Detect which cell encompasses the target text, then output its [x, y] center coordinate. 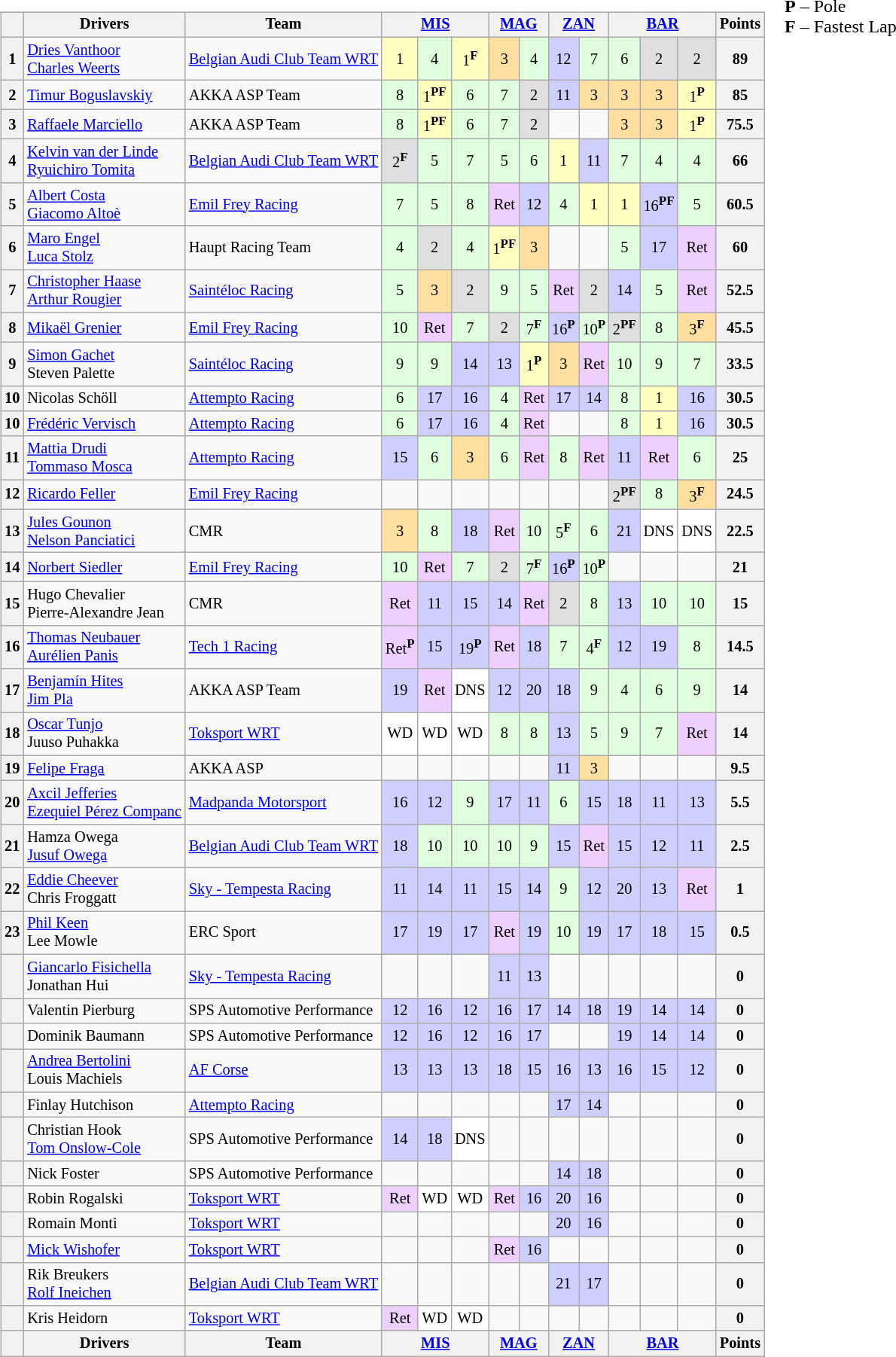
Timur Boguslavskiy [104, 95]
Madpanda Motorsport [283, 803]
Tech 1 Racing [283, 647]
60.5 [740, 205]
Norbert Siedler [104, 568]
22 [12, 889]
Rik Breukers Rolf Ineichen [104, 1284]
1F [470, 59]
Haupt Racing Team [283, 248]
25 [740, 458]
Kris Heidorn [104, 1319]
2.5 [740, 846]
75.5 [740, 125]
52.5 [740, 291]
Ricardo Feller [104, 494]
Oscar Tunjo Juuso Puhakka [104, 734]
9.5 [740, 768]
45.5 [740, 327]
Simon Gachet Steven Palette [104, 364]
Phil Keen Lee Mowle [104, 933]
ERC Sport [283, 933]
Felipe Fraga [104, 768]
Christian Hook Tom Onslow-Cole [104, 1139]
Thomas Neubauer Aurélien Panis [104, 647]
Andrea Bertolini Louis Machiels [104, 1070]
Dominik Baumann [104, 1036]
23 [12, 933]
Finlay Hutchison [104, 1105]
Nicolas Schöll [104, 398]
22.5 [740, 531]
14.5 [740, 647]
19P [470, 647]
Valentin Pierburg [104, 1011]
Mikaël Grenier [104, 327]
33.5 [740, 364]
Raffaele Marciello [104, 125]
85 [740, 95]
Mick Wishofer [104, 1249]
Christopher Haase Arthur Rougier [104, 291]
Hugo Chevalier Pierre-Alexandre Jean [104, 604]
24.5 [740, 494]
Albert Costa Giacomo Altoè [104, 205]
5.5 [740, 803]
2F [400, 161]
Axcil Jefferies Ezequiel Pérez Companc [104, 803]
Maro Engel Luca Stolz [104, 248]
60 [740, 248]
5F [563, 531]
Jules Gounon Nelson Panciatici [104, 531]
Benjamín Hites Jim Pla [104, 691]
66 [740, 161]
Dries Vanthoor Charles Weerts [104, 59]
AF Corse [283, 1070]
Giancarlo Fisichella Jonathan Hui [104, 977]
RetP [400, 647]
Kelvin van der Linde Ryuichiro Tomita [104, 161]
AKKA ASP [283, 768]
Hamza Owega Jusuf Owega [104, 846]
Mattia Drudi Tommaso Mosca [104, 458]
Robin Rogalski [104, 1199]
0.5 [740, 933]
89 [740, 59]
Romain Monti [104, 1224]
Frédéric Vervisch [104, 424]
16PF [660, 205]
4F [594, 647]
Eddie Cheever Chris Froggatt [104, 889]
Nick Foster [104, 1173]
